Determine the (x, y) coordinate at the center of the cell enclosing the given text.  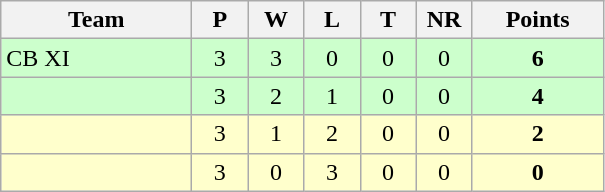
L (332, 20)
Team (96, 20)
4 (538, 96)
W (276, 20)
CB XI (96, 58)
6 (538, 58)
NR (444, 20)
T (388, 20)
P (220, 20)
Points (538, 20)
